Detect which cell encompasses the target text, then output its (X, Y) center coordinate. 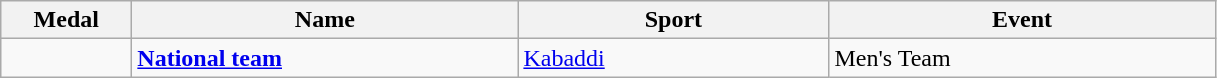
Kabaddi (674, 58)
Men's Team (1022, 58)
Event (1022, 20)
Name (325, 20)
National team (325, 58)
Sport (674, 20)
Medal (66, 20)
